Pinpoint the cell where the given text exists, returning its (X, Y) midpoint coordinate. 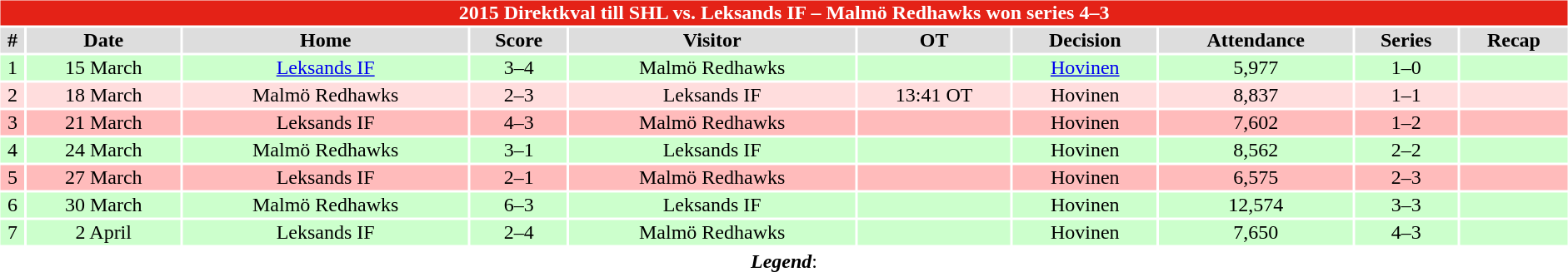
13:41 OT (934, 96)
Recap (1513, 41)
Decision (1085, 41)
Date (103, 41)
5 (12, 177)
12,574 (1255, 205)
4 (12, 151)
24 March (103, 151)
7,602 (1255, 122)
3–1 (518, 151)
2–2 (1406, 151)
27 March (103, 177)
2 (12, 96)
7,650 (1255, 232)
8,562 (1255, 151)
1–1 (1406, 96)
15 March (103, 67)
2015 Direktkval till SHL vs. Leksands IF – Malmö Redhawks won series 4–3 (783, 12)
3 (12, 122)
5,977 (1255, 67)
1–0 (1406, 67)
2–4 (518, 232)
Attendance (1255, 41)
21 March (103, 122)
30 March (103, 205)
7 (12, 232)
8,837 (1255, 96)
1 (12, 67)
Series (1406, 41)
18 March (103, 96)
Visitor (712, 41)
OT (934, 41)
2–1 (518, 177)
6 (12, 205)
6,575 (1255, 177)
2 April (103, 232)
3–4 (518, 67)
Home (325, 41)
3–3 (1406, 205)
1–2 (1406, 122)
6–3 (518, 205)
Score (518, 41)
# (12, 41)
